Identify which cell holds the provided text, then report its (x, y) central coordinate. 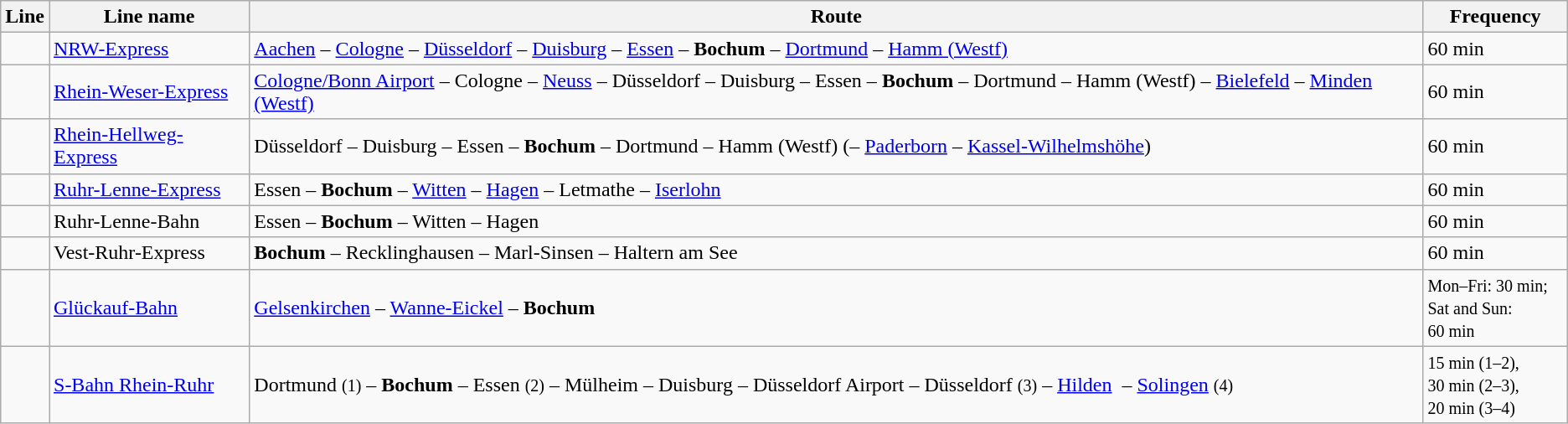
Rhein-Weser-Express (149, 92)
Dortmund (1) – Bochum – Essen (2) – Mülheim – Duisburg – Düsseldorf Airport – Düsseldorf (3) – Hilden – Solingen (4) (836, 385)
Ruhr-Lenne-Express (149, 189)
Düsseldorf – Duisburg – Essen – Bochum – Dortmund – Hamm (Westf) (– Paderborn – Kassel-Wilhelmshöhe) (836, 146)
Rhein-Hellweg-Express (149, 146)
Route (836, 17)
Frequency (1495, 17)
Mon–Fri: 30 min;Sat and Sun: 60 min (1495, 308)
Vest-Ruhr-Express (149, 253)
Line name (149, 17)
Aachen – Cologne – Düsseldorf – Duisburg – Essen – Bochum – Dortmund – Hamm (Westf) (836, 49)
15 min (1–2),30 min (2–3),20 min (3–4) (1495, 385)
NRW-Express (149, 49)
Essen – Bochum – Witten – Hagen (836, 221)
Essen – Bochum – Witten – Hagen – Letmathe – Iserlohn (836, 189)
Cologne/Bonn Airport – Cologne – Neuss – Düsseldorf – Duisburg – Essen – Bochum – Dortmund – Hamm (Westf) – Bielefeld – Minden (Westf) (836, 92)
Ruhr-Lenne-Bahn (149, 221)
Bochum – Recklinghausen – Marl-Sinsen – Haltern am See (836, 253)
S-Bahn Rhein-Ruhr (149, 385)
Line (25, 17)
Glückauf-Bahn (149, 308)
Gelsenkirchen – Wanne-Eickel – Bochum (836, 308)
